From the cell containing the given text, extract its center point as (X, Y) coordinate. 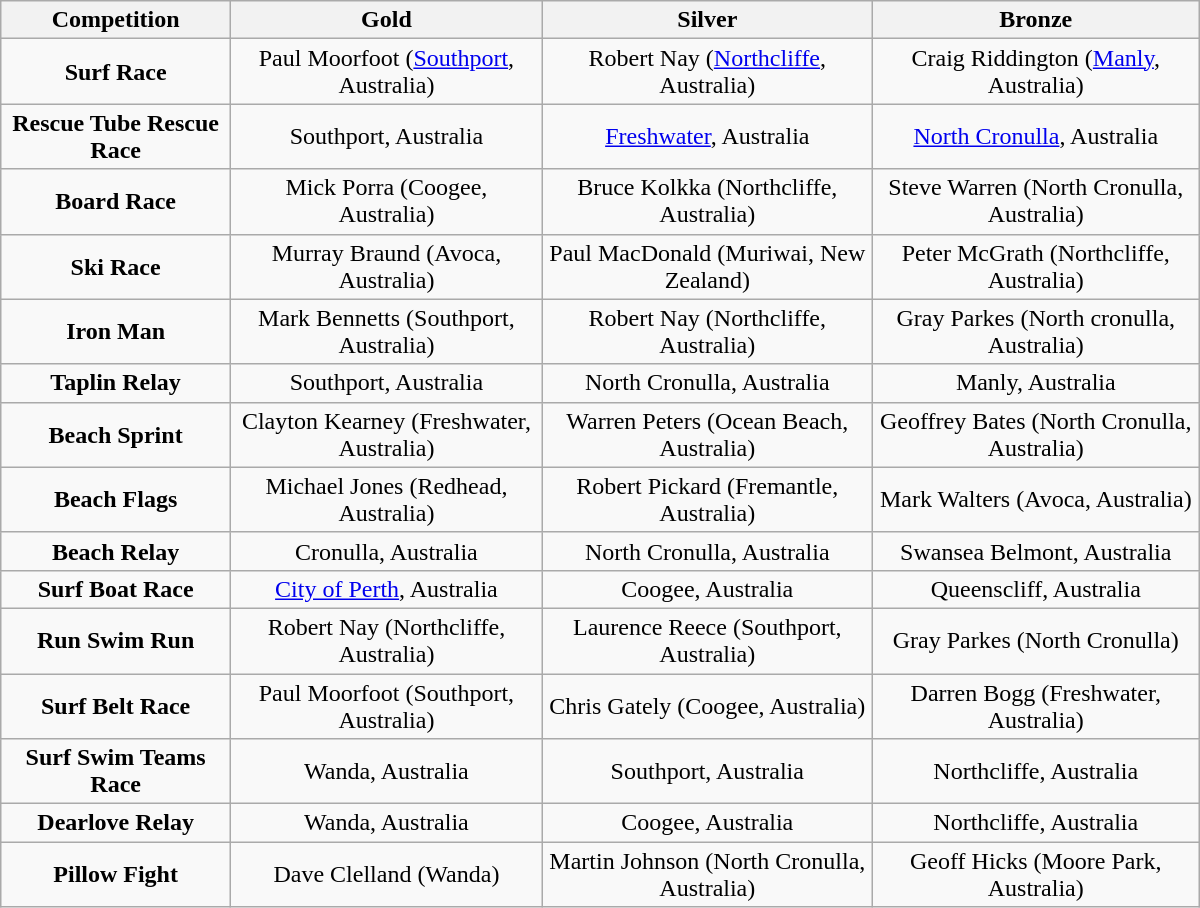
Rescue Tube Rescue Race (116, 136)
Surf Swim Teams Race (116, 772)
Beach Flags (116, 500)
Gold (387, 20)
Robert Pickard (Fremantle, Australia) (707, 500)
Mick Porra (Coogee, Australia) (387, 202)
Taplin Relay (116, 383)
Manly, Australia (1036, 383)
Swansea Belmont, Australia (1036, 551)
Gray Parkes (North cronulla, Australia) (1036, 332)
Laurence Reece (Southport, Australia) (707, 640)
Ski Race (116, 266)
Dave Clelland (Wanda) (387, 874)
Surf Boat Race (116, 589)
Bronze (1036, 20)
Run Swim Run (116, 640)
Geoff Hicks (Moore Park, Australia) (1036, 874)
Murray Braund (Avoca, Australia) (387, 266)
Steve Warren (North Cronulla, Australia) (1036, 202)
Pillow Fight (116, 874)
Competition (116, 20)
Silver (707, 20)
Craig Riddington (Manly, Australia) (1036, 72)
Queenscliff, Australia (1036, 589)
Mark Walters (Avoca, Australia) (1036, 500)
Michael Jones (Redhead, Australia) (387, 500)
Beach Sprint (116, 434)
Surf Race (116, 72)
Paul MacDonald (Muriwai, New Zealand) (707, 266)
Board Race (116, 202)
Surf Belt Race (116, 706)
Cronulla, Australia (387, 551)
Mark Bennetts (Southport, Australia) (387, 332)
Iron Man (116, 332)
Freshwater, Australia (707, 136)
Geoffrey Bates (North Cronulla, Australia) (1036, 434)
Peter McGrath (Northcliffe, Australia) (1036, 266)
Beach Relay (116, 551)
Martin Johnson (North Cronulla, Australia) (707, 874)
Warren Peters (Ocean Beach, Australia) (707, 434)
Chris Gately (Coogee, Australia) (707, 706)
City of Perth, Australia (387, 589)
Gray Parkes (North Cronulla) (1036, 640)
Darren Bogg (Freshwater, Australia) (1036, 706)
Dearlove Relay (116, 823)
Bruce Kolkka (Northcliffe, Australia) (707, 202)
Clayton Kearney (Freshwater, Australia) (387, 434)
